Detect which cell encompasses the target text, then output its (X, Y) center coordinate. 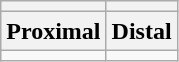
Distal (142, 31)
Proximal (54, 31)
